Extract the [X, Y] coordinate from the center of the cell holding the provided text.  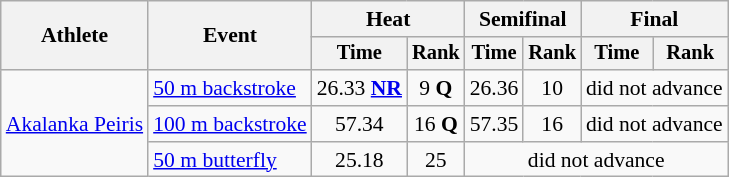
57.34 [360, 124]
57.35 [494, 124]
100 m backstroke [230, 124]
26.36 [494, 88]
Athlete [74, 36]
16 [552, 124]
Final [654, 19]
16 Q [436, 124]
9 Q [436, 88]
Heat [388, 19]
Event [230, 36]
26.33 NR [360, 88]
50 m backstroke [230, 88]
Akalanka Peiris [74, 124]
Semifinal [523, 19]
10 [552, 88]
